Find where the given text appears and provide that cell's center as (X, Y) coordinate. 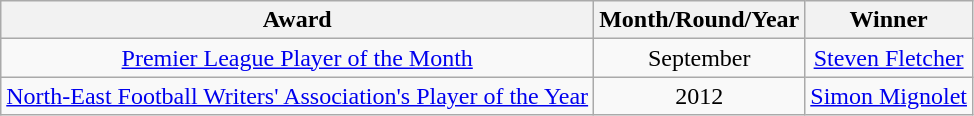
Premier League Player of the Month (298, 58)
2012 (700, 96)
Simon Mignolet (889, 96)
Month/Round/Year (700, 20)
North-East Football Writers' Association's Player of the Year (298, 96)
Steven Fletcher (889, 58)
Award (298, 20)
September (700, 58)
Winner (889, 20)
